Extract the [x, y] coordinate from the center of the cell holding the provided text.  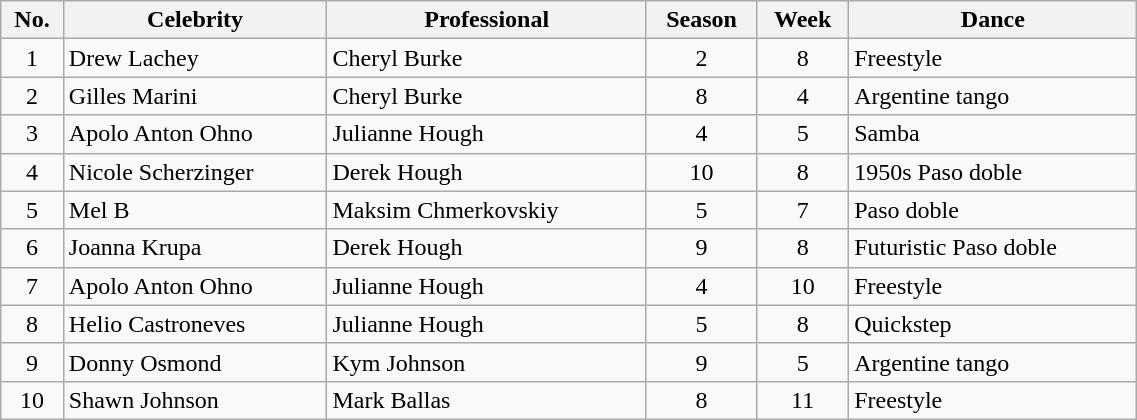
Professional [486, 20]
Kym Johnson [486, 362]
Samba [993, 134]
Nicole Scherzinger [195, 172]
Season [701, 20]
Maksim Chmerkovskiy [486, 210]
Futuristic Paso doble [993, 248]
Dance [993, 20]
3 [32, 134]
6 [32, 248]
11 [803, 400]
Mark Ballas [486, 400]
Gilles Marini [195, 96]
Week [803, 20]
Helio Castroneves [195, 324]
Donny Osmond [195, 362]
Joanna Krupa [195, 248]
1 [32, 58]
Shawn Johnson [195, 400]
No. [32, 20]
Celebrity [195, 20]
Mel B [195, 210]
1950s Paso doble [993, 172]
Quickstep [993, 324]
Drew Lachey [195, 58]
Paso doble [993, 210]
